Capture the cell that displays the provided text and extract its [X, Y] central coordinate. 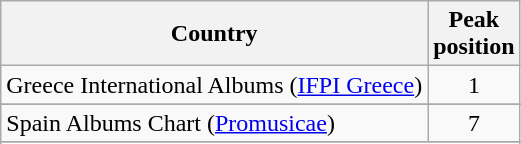
1 [474, 85]
Spain Albums Chart (Promusicae) [214, 123]
Greece International Albums (IFPI Greece) [214, 85]
Peakposition [474, 34]
7 [474, 123]
Country [214, 34]
